Detect which cell encompasses the target text, then output its (X, Y) center coordinate. 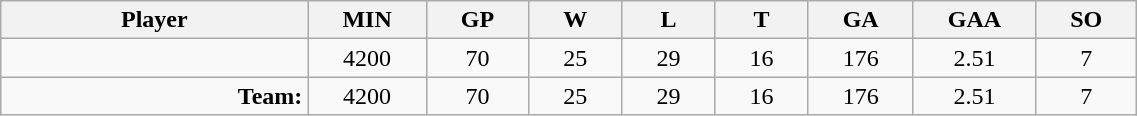
SO (1086, 20)
L (668, 20)
GA (860, 20)
Team: (154, 96)
GAA (974, 20)
Player (154, 20)
T (762, 20)
GP (477, 20)
MIN (367, 20)
W (576, 20)
